Return the (x, y) coordinate for the center point of the cell that contains the specified text.  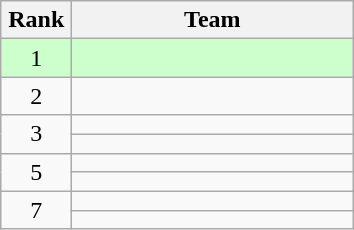
5 (36, 172)
7 (36, 210)
3 (36, 134)
Team (212, 20)
2 (36, 96)
Rank (36, 20)
1 (36, 58)
